Return the [X, Y] coordinate for the center point of the cell that contains the specified text.  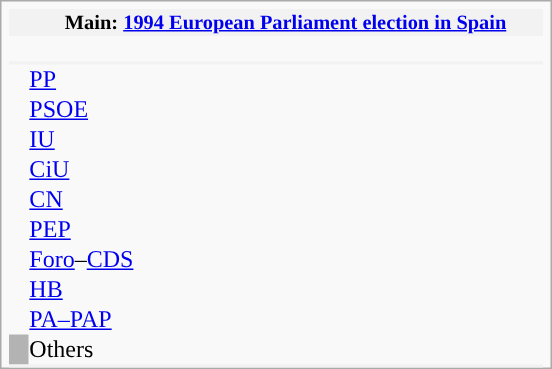
IU [124, 140]
PSOE [124, 110]
CN [124, 200]
PP [124, 80]
Foro–CDS [124, 260]
HB [124, 290]
Main: 1994 European Parliament election in Spain [286, 22]
Others [124, 350]
PA–PAP [124, 320]
CiU [124, 170]
PEP [124, 230]
